Determine the [x, y] coordinate at the center of the cell enclosing the given text.  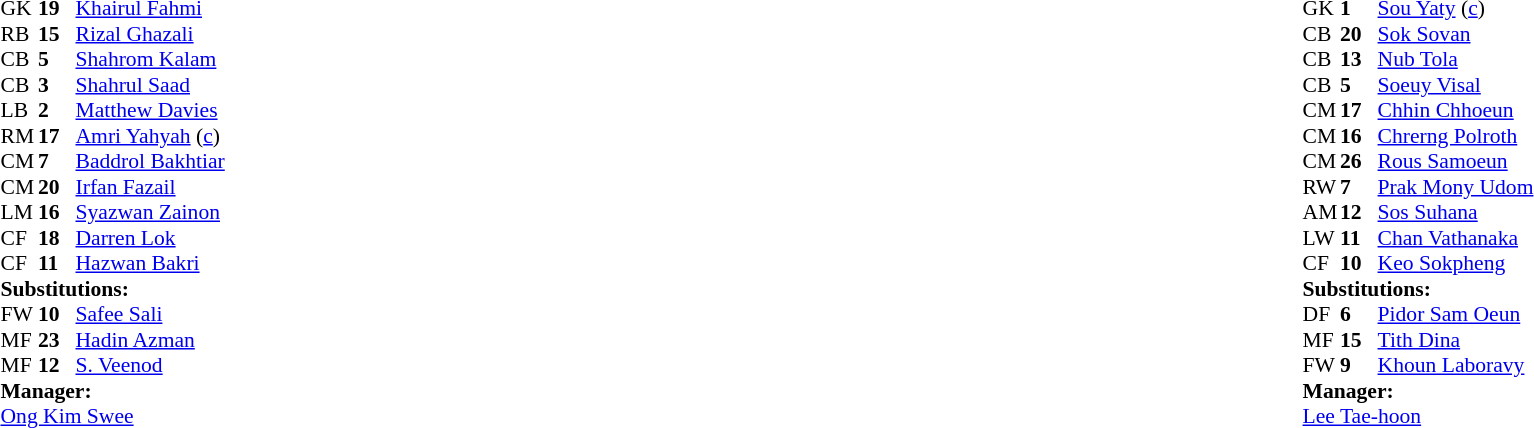
Shahrul Saad [150, 85]
Prak Mony Udom [1456, 187]
Matthew Davies [150, 111]
23 [57, 340]
Rous Samoeun [1456, 161]
2 [57, 111]
Amri Yahyah (c) [150, 136]
RB [19, 34]
DF [1322, 315]
Irfan Fazail [150, 187]
Syazwan Zainon [150, 213]
Nub Tola [1456, 59]
Shahrom Kalam [150, 59]
S. Veenod [150, 365]
RM [19, 136]
LW [1322, 238]
Pidor Sam Oeun [1456, 315]
Hazwan Bakri [150, 263]
Chrerng Polroth [1456, 136]
26 [1359, 161]
RW [1322, 187]
9 [1359, 365]
Safee Sali [150, 315]
6 [1359, 315]
Sos Suhana [1456, 213]
Keo Sokpheng [1456, 263]
LM [19, 213]
Rizal Ghazali [150, 34]
Khoun Laboravy [1456, 365]
Tith Dina [1456, 340]
Hadin Azman [150, 340]
Chhin Chhoeun [1456, 111]
Soeuy Visal [1456, 85]
Sok Sovan [1456, 34]
AM [1322, 213]
Chan Vathanaka [1456, 238]
LB [19, 111]
13 [1359, 59]
Baddrol Bakhtiar [150, 161]
3 [57, 85]
18 [57, 238]
Darren Lok [150, 238]
